Search for the cell housing the specified text and yield its (x, y) center coordinate. 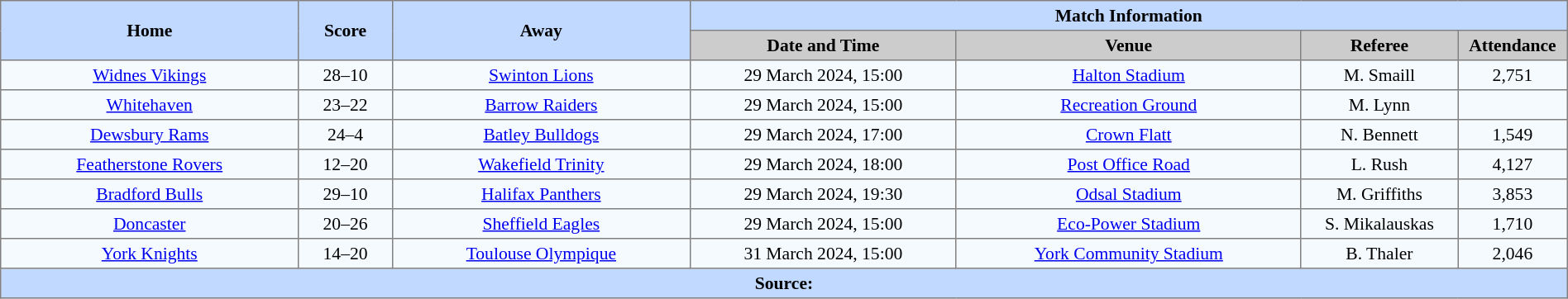
B. Thaler (1379, 254)
1,549 (1513, 135)
Home (150, 31)
S. Mikalauskas (1379, 224)
M. Griffiths (1379, 194)
20–26 (346, 224)
Bradford Bulls (150, 194)
Away (541, 31)
Dewsbury Rams (150, 135)
Referee (1379, 45)
14–20 (346, 254)
2,751 (1513, 75)
1,710 (1513, 224)
24–4 (346, 135)
23–22 (346, 105)
Score (346, 31)
Barrow Raiders (541, 105)
Match Information (1128, 16)
12–20 (346, 164)
4,127 (1513, 164)
Post Office Road (1128, 164)
Halifax Panthers (541, 194)
Eco-Power Stadium (1128, 224)
3,853 (1513, 194)
M. Lynn (1379, 105)
Recreation Ground (1128, 105)
M. Smaill (1379, 75)
Batley Bulldogs (541, 135)
Odsal Stadium (1128, 194)
Source: (784, 283)
Date and Time (823, 45)
Whitehaven (150, 105)
Sheffield Eagles (541, 224)
2,046 (1513, 254)
Swinton Lions (541, 75)
York Community Stadium (1128, 254)
York Knights (150, 254)
Wakefield Trinity (541, 164)
L. Rush (1379, 164)
31 March 2024, 15:00 (823, 254)
N. Bennett (1379, 135)
29 March 2024, 19:30 (823, 194)
29 March 2024, 17:00 (823, 135)
Venue (1128, 45)
Crown Flatt (1128, 135)
Toulouse Olympique (541, 254)
Attendance (1513, 45)
Widnes Vikings (150, 75)
Halton Stadium (1128, 75)
29–10 (346, 194)
Featherstone Rovers (150, 164)
29 March 2024, 18:00 (823, 164)
28–10 (346, 75)
Doncaster (150, 224)
